Identify which cell holds the provided text, then report its [x, y] central coordinate. 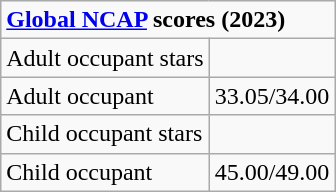
Adult occupant stars [105, 58]
Child occupant [105, 172]
33.05/34.00 [272, 96]
Child occupant stars [105, 134]
45.00/49.00 [272, 172]
Global NCAP scores (2023) [168, 20]
Adult occupant [105, 96]
